Pinpoint the cell where the given text exists, returning its (x, y) midpoint coordinate. 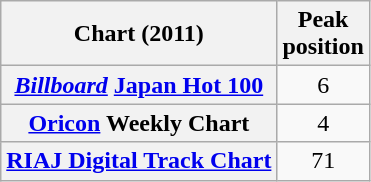
Peakposition (323, 34)
Oricon Weekly Chart (139, 123)
6 (323, 85)
Chart (2011) (139, 34)
RIAJ Digital Track Chart (139, 161)
71 (323, 161)
4 (323, 123)
Billboard Japan Hot 100 (139, 85)
